Provide the (X, Y) coordinate of the cell's center where the given text is located.  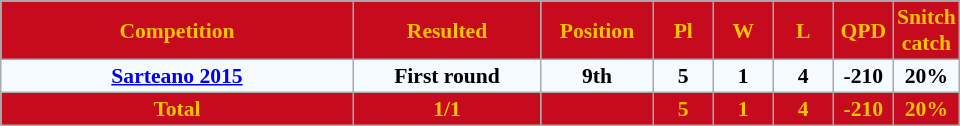
First round (447, 76)
Snitch catch (926, 30)
9th (597, 76)
Sarteano 2015 (177, 76)
W (743, 30)
Competition (177, 30)
Total (177, 108)
Position (597, 30)
1/1 (447, 108)
Resulted (447, 30)
L (803, 30)
QPD (863, 30)
Pl (683, 30)
